Scan for the cell matching the given text and deliver its [X, Y] coordinate at center. 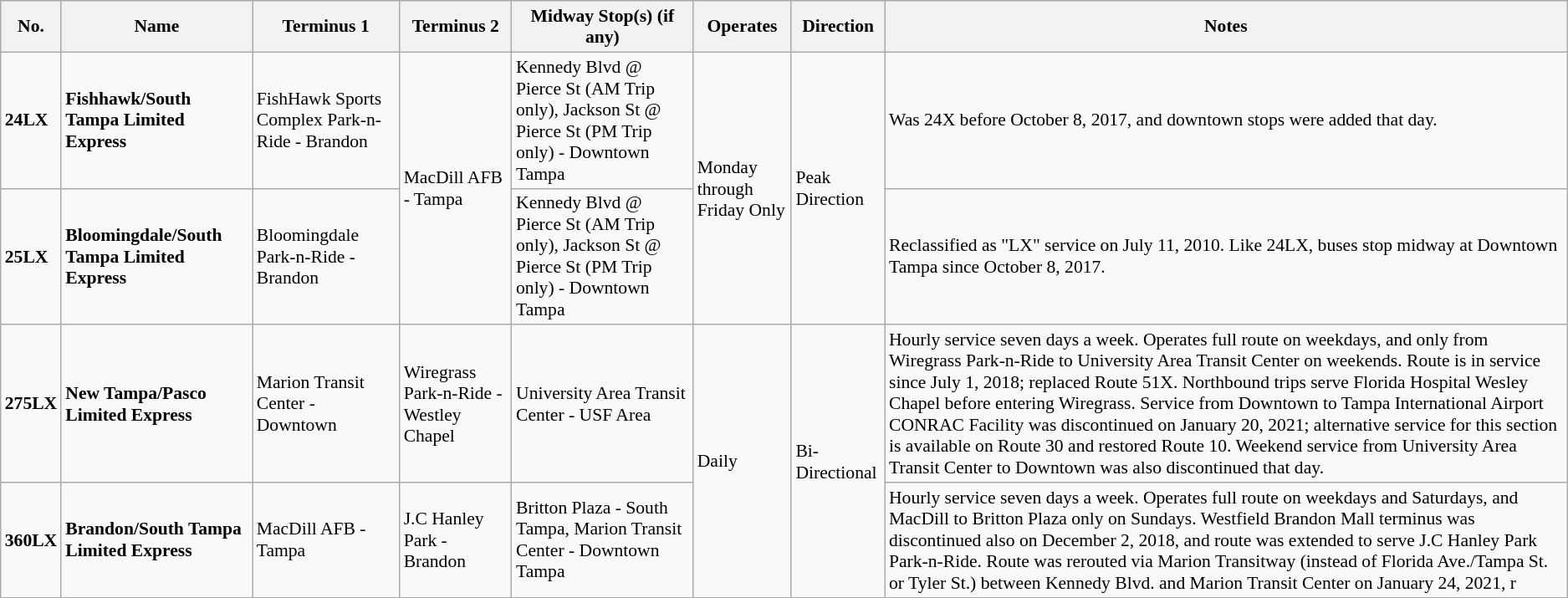
Daily [743, 462]
Peak Direction [838, 188]
Reclassified as "LX" service on July 11, 2010. Like 24LX, buses stop midway at Downtown Tampa since October 8, 2017. [1226, 256]
Notes [1226, 27]
Wiregrass Park-n-Ride - Westley Chapel [456, 405]
Bloomingdale Park-n-Ride - Brandon [326, 256]
275LX [31, 405]
Name [156, 27]
Britton Plaza - South Tampa, Marion Transit Center - Downtown Tampa [602, 540]
Terminus 1 [326, 27]
No. [31, 27]
New Tampa/Pasco Limited Express [156, 405]
Monday through Friday Only [743, 188]
Midway Stop(s) (if any) [602, 27]
J.C Hanley Park - Brandon [456, 540]
25LX [31, 256]
University Area Transit Center - USF Area [602, 405]
Bloomingdale/South Tampa Limited Express [156, 256]
360LX [31, 540]
Operates [743, 27]
Fishhawk/South Tampa Limited Express [156, 120]
24LX [31, 120]
Brandon/South Tampa Limited Express [156, 540]
Direction [838, 27]
Was 24X before October 8, 2017, and downtown stops were added that day. [1226, 120]
Terminus 2 [456, 27]
FishHawk Sports Complex Park-n-Ride - Brandon [326, 120]
Marion Transit Center - Downtown [326, 405]
Bi-Directional [838, 462]
